Locate the cell with the specified text and output its [X, Y] center coordinate. 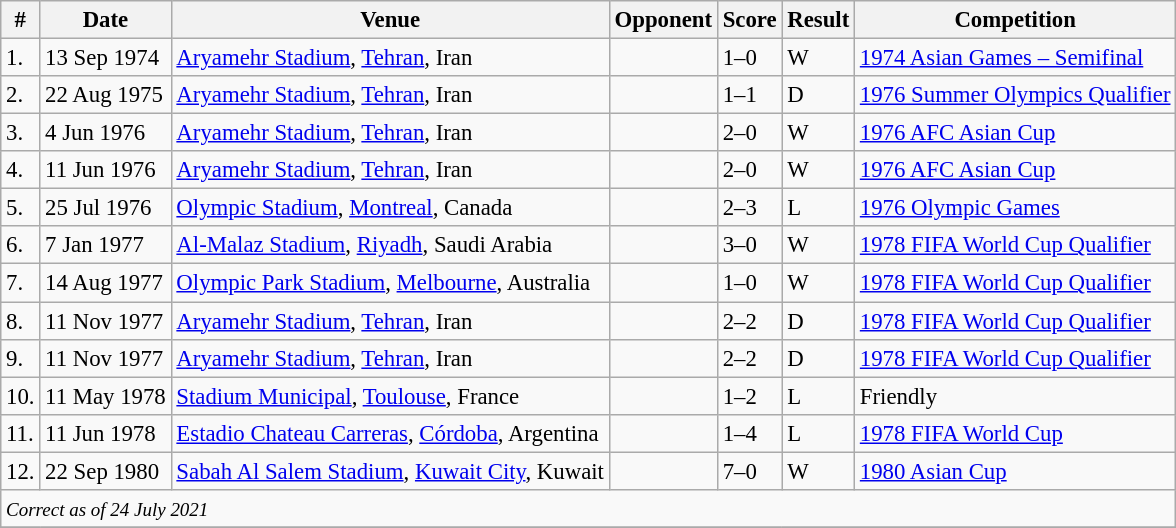
3. [20, 133]
Result [818, 20]
Score [750, 20]
8. [20, 321]
22 Aug 1975 [106, 95]
9. [20, 358]
1. [20, 58]
25 Jul 1976 [106, 208]
5. [20, 208]
10. [20, 396]
11 Jun 1976 [106, 170]
6. [20, 245]
1976 Summer Olympics Qualifier [1016, 95]
Friendly [1016, 396]
1974 Asian Games – Semifinal [1016, 58]
Opponent [663, 20]
Al-Malaz Stadium, Riyadh, Saudi Arabia [390, 245]
Venue [390, 20]
Olympic Park Stadium, Melbourne, Australia [390, 283]
13 Sep 1974 [106, 58]
22 Sep 1980 [106, 471]
# [20, 20]
7. [20, 283]
Date [106, 20]
1–4 [750, 433]
Stadium Municipal, Toulouse, France [390, 396]
4. [20, 170]
1–2 [750, 396]
Correct as of 24 July 2021 [588, 509]
Competition [1016, 20]
14 Aug 1977 [106, 283]
2. [20, 95]
11 Jun 1978 [106, 433]
Estadio Chateau Carreras, Córdoba, Argentina [390, 433]
4 Jun 1976 [106, 133]
11 May 1978 [106, 396]
7–0 [750, 471]
7 Jan 1977 [106, 245]
Sabah Al Salem Stadium, Kuwait City, Kuwait [390, 471]
3–0 [750, 245]
1976 Olympic Games [1016, 208]
1978 FIFA World Cup [1016, 433]
2–3 [750, 208]
Olympic Stadium, Montreal, Canada [390, 208]
1980 Asian Cup [1016, 471]
11. [20, 433]
12. [20, 471]
1–1 [750, 95]
